Return [x, y] of the center of cell containing provided text 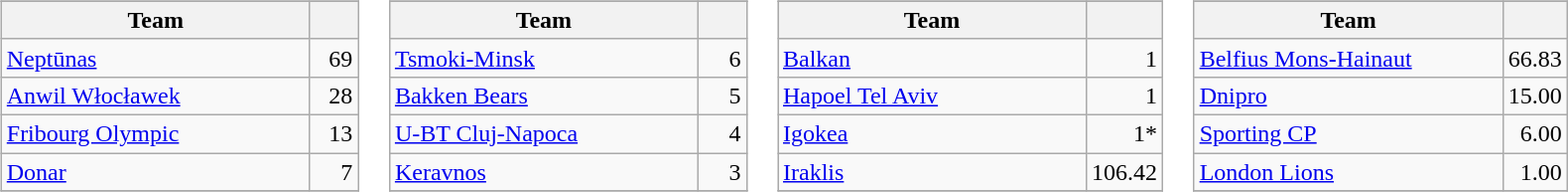
6 [722, 58]
1.00 [1534, 172]
U-BT Cluj-Napoca [544, 133]
Keravnos [544, 172]
Dnipro [1348, 96]
5 [722, 96]
106.42 [1125, 172]
Fribourg Olympic [155, 133]
Donar [155, 172]
15.00 [1534, 96]
4 [722, 133]
1* [1125, 133]
Neptūnas [155, 58]
Tsmoki-Minsk [544, 58]
Bakken Bears [544, 96]
13 [333, 133]
Iraklis [933, 172]
28 [333, 96]
London Lions [1348, 172]
69 [333, 58]
Belfius Mons-Hainaut [1348, 58]
Igokea [933, 133]
Anwil Włocławek [155, 96]
6.00 [1534, 133]
Balkan [933, 58]
Sporting CP [1348, 133]
3 [722, 172]
66.83 [1534, 58]
7 [333, 172]
Hapoel Tel Aviv [933, 96]
